Capture the cell that displays the provided text and extract its [X, Y] central coordinate. 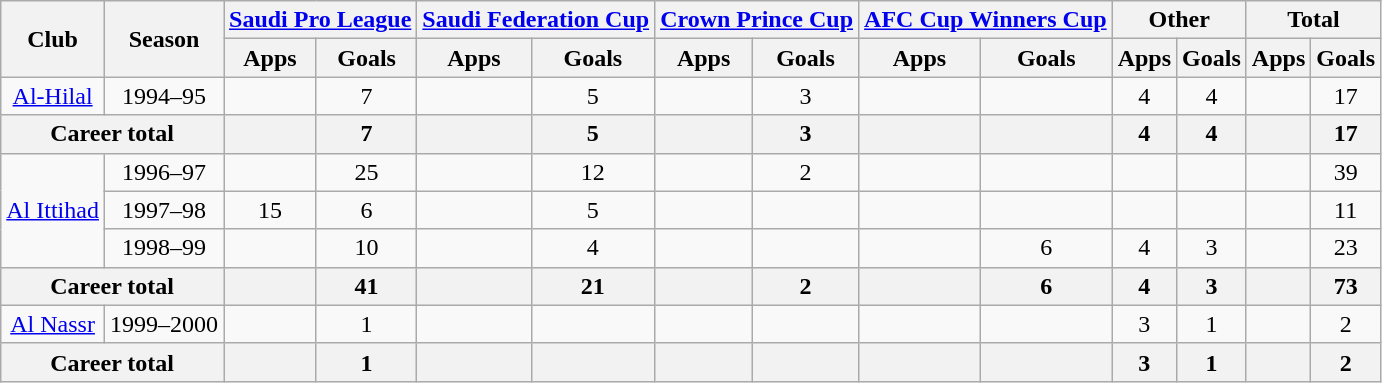
Other [1179, 20]
1998–99 [164, 248]
Saudi Pro League [320, 20]
Club [53, 39]
23 [1346, 248]
Season [164, 39]
21 [593, 286]
Al-Hilal [53, 96]
Al Ittihad [53, 210]
Al Nassr [53, 324]
12 [593, 172]
11 [1346, 210]
1996–97 [164, 172]
1999–2000 [164, 324]
25 [366, 172]
41 [366, 286]
10 [366, 248]
Total [1313, 20]
15 [270, 210]
AFC Cup Winners Cup [986, 20]
1997–98 [164, 210]
39 [1346, 172]
73 [1346, 286]
1994–95 [164, 96]
Saudi Federation Cup [536, 20]
Crown Prince Cup [757, 20]
